Identify which cell holds the provided text, then report its (X, Y) central coordinate. 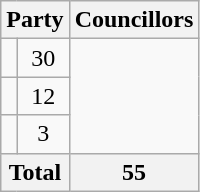
3 (43, 134)
12 (43, 96)
55 (134, 172)
Total (35, 172)
Party (35, 20)
30 (43, 58)
Councillors (134, 20)
